Search for the cell housing the specified text and yield its (X, Y) center coordinate. 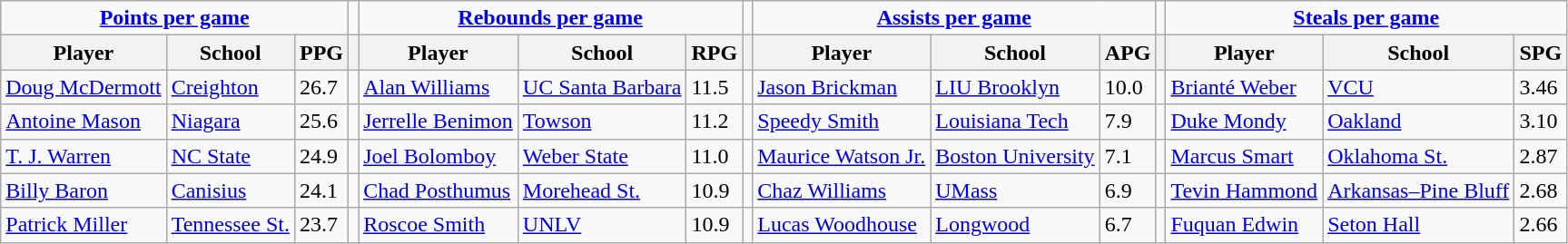
APG (1128, 53)
Oakland (1418, 122)
Canisius (231, 190)
2.68 (1541, 190)
Niagara (231, 122)
Longwood (1015, 225)
VCU (1418, 87)
Duke Mondy (1244, 122)
Doug McDermott (84, 87)
Roscoe Smith (439, 225)
Antoine Mason (84, 122)
LIU Brooklyn (1015, 87)
UNLV (602, 225)
2.87 (1541, 156)
Brianté Weber (1244, 87)
NC State (231, 156)
Morehead St. (602, 190)
Jerrelle Benimon (439, 122)
3.46 (1541, 87)
Maurice Watson Jr. (842, 156)
UMass (1015, 190)
Fuquan Edwin (1244, 225)
Lucas Woodhouse (842, 225)
Speedy Smith (842, 122)
Towson (602, 122)
RPG (715, 53)
11.0 (715, 156)
Seton Hall (1418, 225)
PPG (321, 53)
Patrick Miller (84, 225)
Joel Bolomboy (439, 156)
UC Santa Barbara (602, 87)
Oklahoma St. (1418, 156)
Billy Baron (84, 190)
Marcus Smart (1244, 156)
Chaz Williams (842, 190)
Louisiana Tech (1015, 122)
7.9 (1128, 122)
6.9 (1128, 190)
Alan Williams (439, 87)
23.7 (321, 225)
Weber State (602, 156)
7.1 (1128, 156)
Points per game (174, 18)
Tevin Hammond (1244, 190)
6.7 (1128, 225)
Steals per game (1366, 18)
Assists per game (954, 18)
Arkansas–Pine Bluff (1418, 190)
SPG (1541, 53)
Creighton (231, 87)
3.10 (1541, 122)
T. J. Warren (84, 156)
Chad Posthumus (439, 190)
24.9 (321, 156)
Tennessee St. (231, 225)
26.7 (321, 87)
Rebounds per game (550, 18)
10.0 (1128, 87)
2.66 (1541, 225)
Jason Brickman (842, 87)
24.1 (321, 190)
25.6 (321, 122)
11.5 (715, 87)
Boston University (1015, 156)
11.2 (715, 122)
